Extract the [x, y] coordinate from the center of the cell holding the provided text.  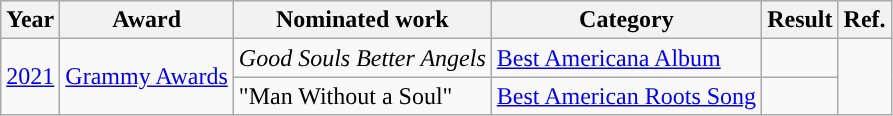
Year [30, 20]
Grammy Awards [147, 77]
Good Souls Better Angels [362, 58]
Best American Roots Song [626, 96]
Best Americana Album [626, 58]
Ref. [864, 20]
"Man Without a Soul" [362, 96]
Result [800, 20]
Category [626, 20]
Nominated work [362, 20]
2021 [30, 77]
Award [147, 20]
